Extract the [X, Y] coordinate from the center of the cell holding the provided text.  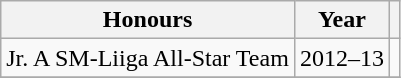
2012–13 [342, 58]
Honours [148, 20]
Jr. A SM-Liiga All-Star Team [148, 58]
Year [342, 20]
